Return the [x, y] coordinate for the center point of the cell that contains the specified text.  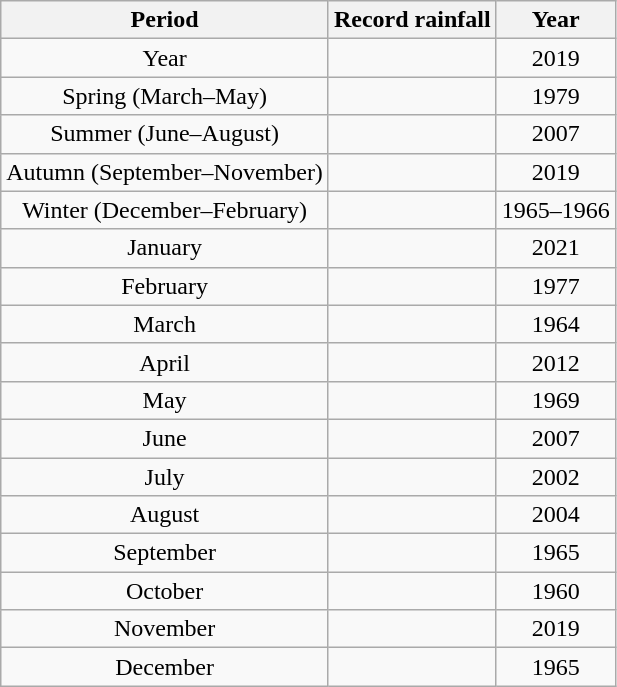
2012 [556, 362]
2002 [556, 477]
2004 [556, 515]
December [165, 667]
January [165, 248]
Spring (March–May) [165, 96]
July [165, 477]
October [165, 591]
March [165, 324]
June [165, 438]
April [165, 362]
1969 [556, 400]
February [165, 286]
Winter (December–February) [165, 210]
Record rainfall [412, 20]
Autumn (September–November) [165, 172]
August [165, 515]
November [165, 629]
1960 [556, 591]
1964 [556, 324]
Period [165, 20]
2021 [556, 248]
Summer (June–August) [165, 134]
September [165, 553]
May [165, 400]
1965–1966 [556, 210]
1977 [556, 286]
1979 [556, 96]
